Determine the [X, Y] coordinate at the center of the cell enclosing the given text.  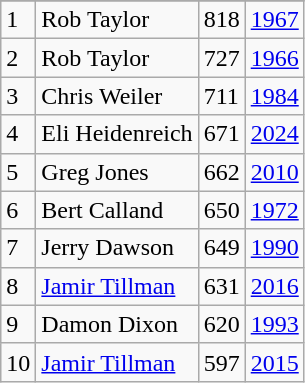
10 [18, 362]
711 [222, 96]
Bert Calland [117, 210]
727 [222, 58]
4 [18, 134]
671 [222, 134]
2016 [274, 286]
1993 [274, 324]
6 [18, 210]
631 [222, 286]
8 [18, 286]
2010 [274, 172]
1972 [274, 210]
3 [18, 96]
7 [18, 248]
2 [18, 58]
2015 [274, 362]
818 [222, 20]
Eli Heidenreich [117, 134]
620 [222, 324]
Chris Weiler [117, 96]
649 [222, 248]
1966 [274, 58]
5 [18, 172]
2024 [274, 134]
1967 [274, 20]
Jerry Dawson [117, 248]
1 [18, 20]
662 [222, 172]
Damon Dixon [117, 324]
9 [18, 324]
1990 [274, 248]
597 [222, 362]
Greg Jones [117, 172]
650 [222, 210]
1984 [274, 96]
